Locate the cell with the specified text and output its [X, Y] center coordinate. 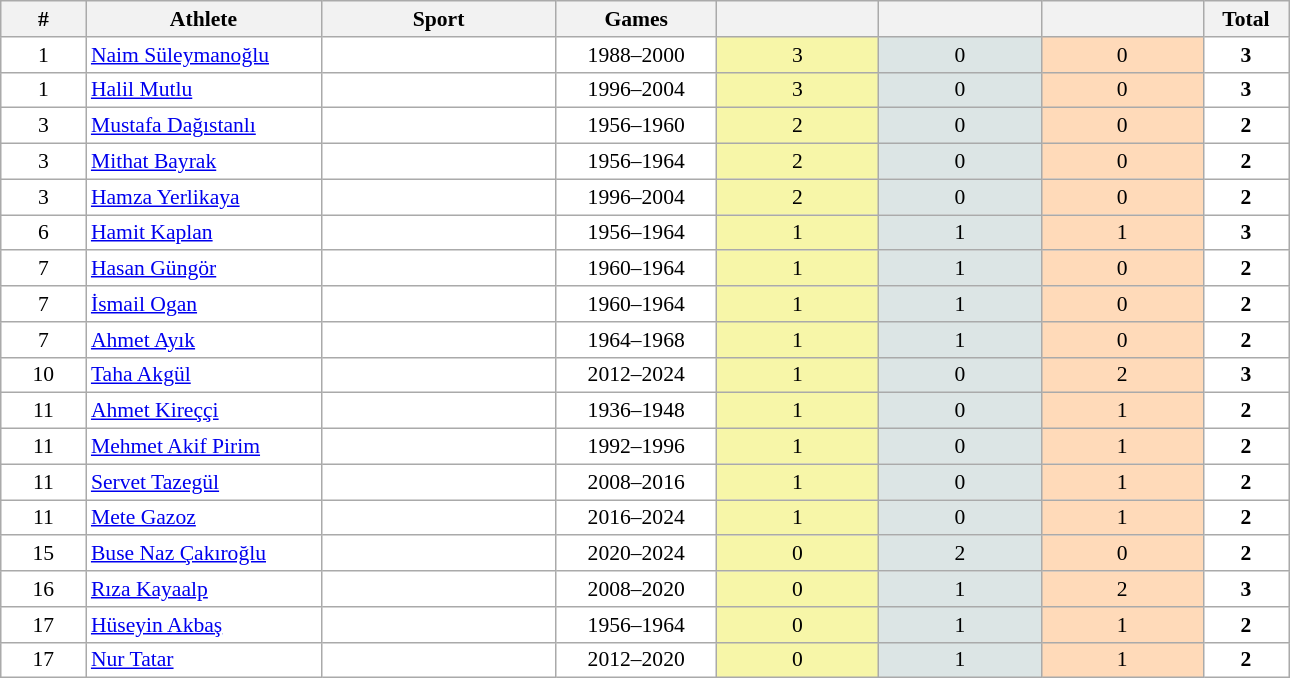
1956–1960 [636, 126]
6 [44, 233]
2008–2016 [636, 482]
Mehmet Akif Pirim [204, 447]
Halil Mutlu [204, 90]
2012–2020 [636, 660]
Mete Gazoz [204, 518]
Games [636, 19]
15 [44, 554]
Ahmet Kireççi [204, 411]
İsmail Ogan [204, 304]
Nur Tatar [204, 660]
Hasan Güngör [204, 269]
Total [1246, 19]
Rıza Kayaalp [204, 589]
2012–2024 [636, 375]
1988–2000 [636, 55]
Mithat Bayrak [204, 162]
Sport [438, 19]
Mustafa Dağıstanlı [204, 126]
1936–1948 [636, 411]
Buse Naz Çakıroğlu [204, 554]
Athlete [204, 19]
Hamza Yerlikaya [204, 197]
10 [44, 375]
16 [44, 589]
Naim Süleymanoğlu [204, 55]
Servet Tazegül [204, 482]
2008–2020 [636, 589]
1964–1968 [636, 340]
Hüseyin Akbaş [204, 625]
2020–2024 [636, 554]
1992–1996 [636, 447]
Taha Akgül [204, 375]
Ahmet Ayık [204, 340]
# [44, 19]
Hamit Kaplan [204, 233]
2016–2024 [636, 518]
